Find where the given text appears and provide that cell's center as [x, y] coordinate. 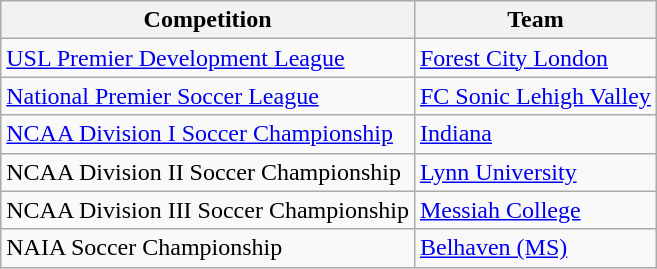
Competition [208, 20]
NCAA Division III Soccer Championship [208, 210]
NAIA Soccer Championship [208, 248]
NCAA Division II Soccer Championship [208, 172]
Forest City London [535, 58]
Team [535, 20]
National Premier Soccer League [208, 96]
Belhaven (MS) [535, 248]
FC Sonic Lehigh Valley [535, 96]
USL Premier Development League [208, 58]
Messiah College [535, 210]
Lynn University [535, 172]
Indiana [535, 134]
NCAA Division I Soccer Championship [208, 134]
